Identify which cell holds the provided text, then report its [x, y] central coordinate. 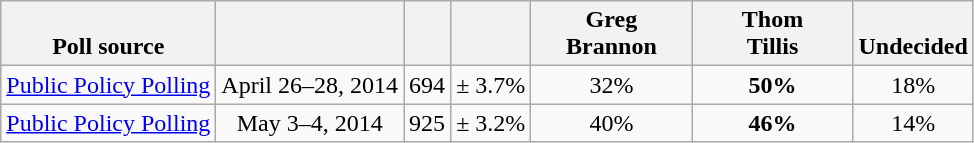
50% [772, 85]
14% [913, 123]
Poll source [108, 34]
± 3.2% [491, 123]
Undecided [913, 34]
40% [612, 123]
32% [612, 85]
694 [428, 85]
18% [913, 85]
May 3–4, 2014 [310, 123]
925 [428, 123]
ThomTillis [772, 34]
± 3.7% [491, 85]
April 26–28, 2014 [310, 85]
GregBrannon [612, 34]
46% [772, 123]
